Find where the given text appears and provide that cell's center as [x, y] coordinate. 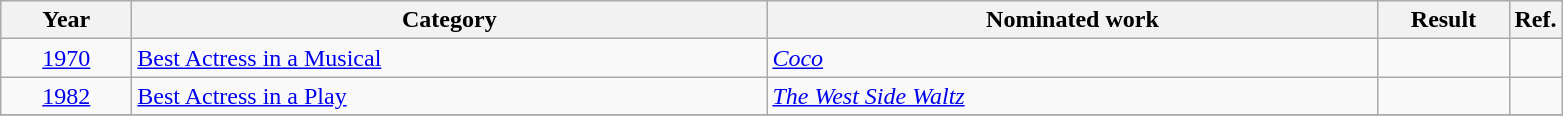
The West Side Waltz [1072, 96]
1970 [66, 58]
Coco [1072, 58]
Ref. [1536, 20]
Nominated work [1072, 20]
Result [1444, 20]
Best Actress in a Musical [450, 58]
1982 [66, 96]
Best Actress in a Play [450, 96]
Category [450, 20]
Year [66, 20]
